Locate the cell with the specified text and output its (x, y) center coordinate. 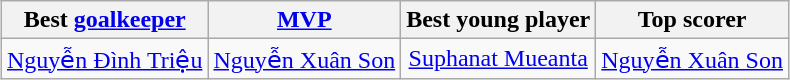
Best young player (498, 20)
Suphanat Mueanta (498, 59)
Top scorer (692, 20)
MVP (304, 20)
Nguyễn Đình Triệu (105, 59)
Best goalkeeper (105, 20)
